Identify which cell holds the provided text, then report its (X, Y) central coordinate. 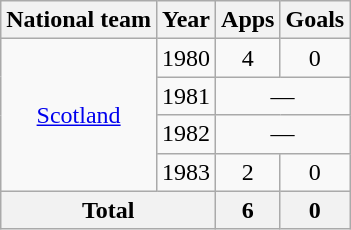
National team (79, 20)
2 (248, 172)
Goals (315, 20)
1980 (186, 58)
4 (248, 58)
Year (186, 20)
Scotland (79, 115)
1981 (186, 96)
Total (108, 210)
Apps (248, 20)
1983 (186, 172)
1982 (186, 134)
6 (248, 210)
